Find where the given text appears and provide that cell's center as [x, y] coordinate. 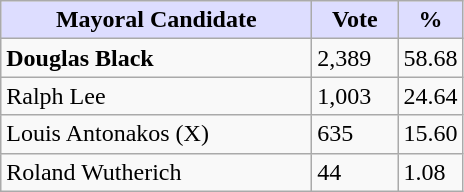
2,389 [355, 58]
1,003 [355, 96]
15.60 [430, 134]
1.08 [430, 172]
Mayoral Candidate [156, 20]
Douglas Black [156, 58]
Roland Wutherich [156, 172]
44 [355, 172]
Vote [355, 20]
58.68 [430, 58]
635 [355, 134]
Ralph Lee [156, 96]
Louis Antonakos (X) [156, 134]
% [430, 20]
24.64 [430, 96]
